Detect which cell encompasses the target text, then output its (X, Y) center coordinate. 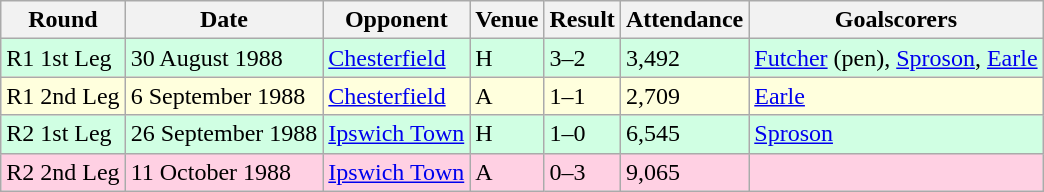
Opponent (396, 20)
3,492 (684, 58)
R1 2nd Leg (63, 96)
9,065 (684, 172)
R2 2nd Leg (63, 172)
Attendance (684, 20)
R1 1st Leg (63, 58)
Earle (896, 96)
11 October 1988 (224, 172)
26 September 1988 (224, 134)
1–1 (582, 96)
Goalscorers (896, 20)
R2 1st Leg (63, 134)
0–3 (582, 172)
2,709 (684, 96)
Venue (507, 20)
Result (582, 20)
1–0 (582, 134)
Sproson (896, 134)
Date (224, 20)
3–2 (582, 58)
6,545 (684, 134)
Futcher (pen), Sproson, Earle (896, 58)
Round (63, 20)
6 September 1988 (224, 96)
30 August 1988 (224, 58)
